Capture the cell that displays the provided text and extract its [X, Y] central coordinate. 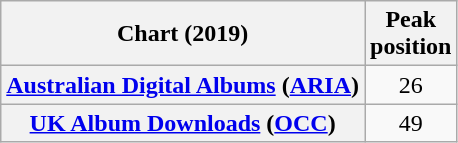
UK Album Downloads (OCC) [183, 123]
Australian Digital Albums (ARIA) [183, 85]
Chart (2019) [183, 34]
Peak position [411, 34]
49 [411, 123]
26 [411, 85]
